Provide the [X, Y] coordinate of the cell's center where the given text is located.  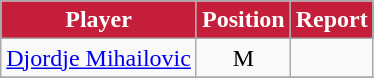
Report [332, 20]
Djordje Mihailovic [99, 58]
M [243, 58]
Player [99, 20]
Position [243, 20]
